Return the (X, Y) coordinate for the center point of the cell that contains the specified text.  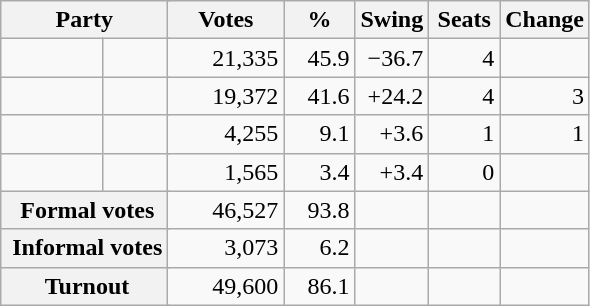
+3.4 (392, 172)
0 (464, 172)
86.1 (320, 286)
Votes (226, 20)
−36.7 (392, 58)
4,255 (226, 134)
41.6 (320, 96)
93.8 (320, 210)
6.2 (320, 248)
1,565 (226, 172)
Informal votes (84, 248)
3.4 (320, 172)
3 (545, 96)
46,527 (226, 210)
19,372 (226, 96)
Turnout (84, 286)
9.1 (320, 134)
Swing (392, 20)
Change (545, 20)
+3.6 (392, 134)
3,073 (226, 248)
21,335 (226, 58)
% (320, 20)
45.9 (320, 58)
Seats (464, 20)
49,600 (226, 286)
Formal votes (84, 210)
+24.2 (392, 96)
Party (84, 20)
